Output the [x, y] coordinate of the center of the cell containing the given text.  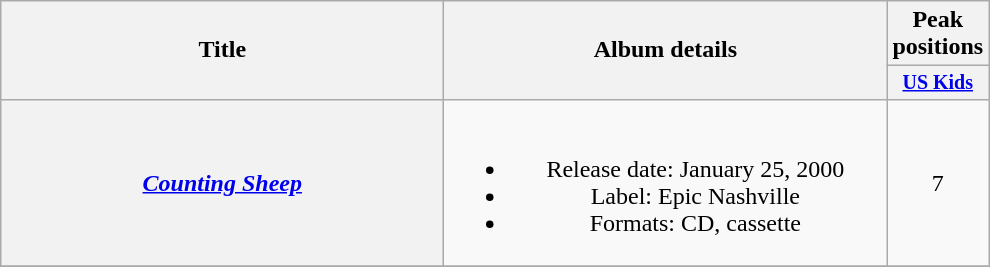
7 [938, 182]
Peak positions [938, 34]
Release date: January 25, 2000Label: Epic NashvilleFormats: CD, cassette [666, 182]
US Kids [938, 82]
Counting Sheep [222, 182]
Title [222, 50]
Album details [666, 50]
